Output the [X, Y] coordinate of the center of the cell containing the given text.  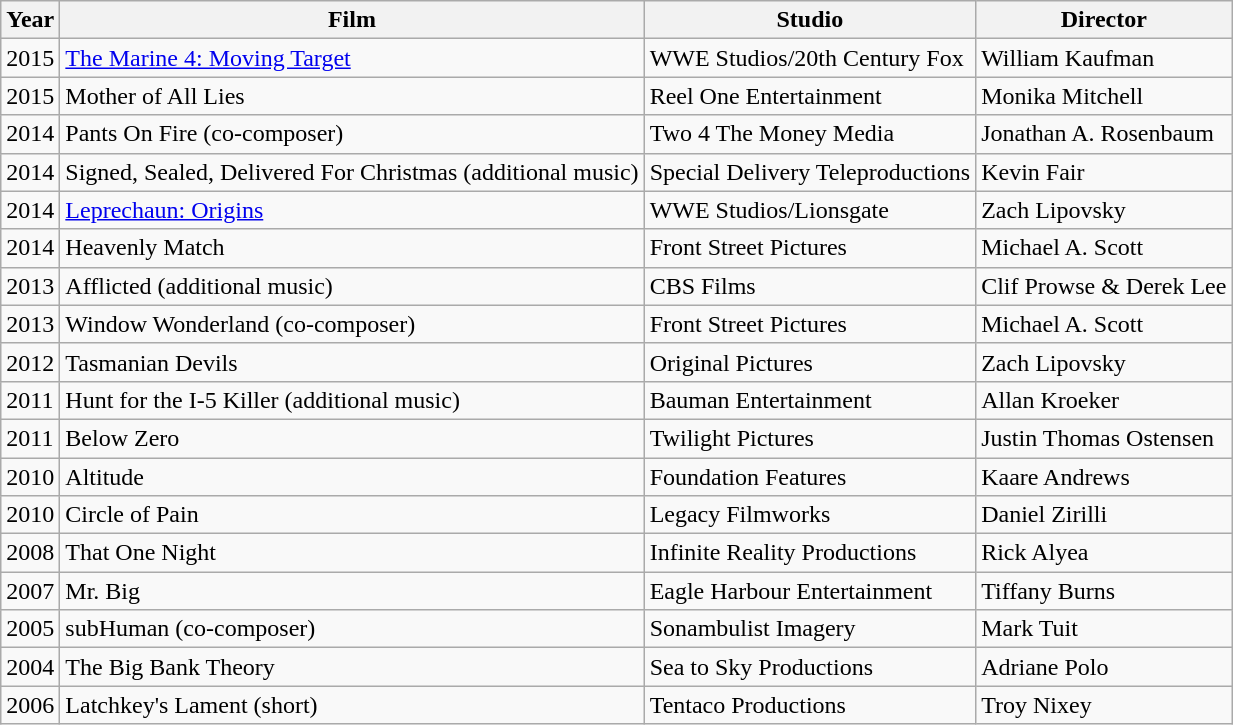
Twilight Pictures [810, 438]
Studio [810, 20]
Leprechaun: Origins [352, 210]
Window Wonderland (co-composer) [352, 324]
Sonambulist Imagery [810, 629]
Troy Nixey [1104, 705]
William Kaufman [1104, 58]
Latchkey's Lament (short) [352, 705]
Allan Kroeker [1104, 400]
Rick Alyea [1104, 553]
Original Pictures [810, 362]
Pants On Fire (co-composer) [352, 134]
The Big Bank Theory [352, 667]
2012 [30, 362]
2004 [30, 667]
2008 [30, 553]
Monika Mitchell [1104, 96]
That One Night [352, 553]
Circle of Pain [352, 515]
Foundation Features [810, 477]
Film [352, 20]
Justin Thomas Ostensen [1104, 438]
Infinite Reality Productions [810, 553]
2005 [30, 629]
The Marine 4: Moving Target [352, 58]
Hunt for the I-5 Killer (additional music) [352, 400]
Director [1104, 20]
subHuman (co-composer) [352, 629]
Eagle Harbour Entertainment [810, 591]
Adriane Polo [1104, 667]
Special Delivery Teleproductions [810, 172]
Reel One Entertainment [810, 96]
Below Zero [352, 438]
Heavenly Match [352, 248]
Tasmanian Devils [352, 362]
WWE Studios/20th Century Fox [810, 58]
Tentaco Productions [810, 705]
Legacy Filmworks [810, 515]
Altitude [352, 477]
2007 [30, 591]
WWE Studios/Lionsgate [810, 210]
Mark Tuit [1104, 629]
Year [30, 20]
Sea to Sky Productions [810, 667]
Jonathan A. Rosenbaum [1104, 134]
Afflicted (additional music) [352, 286]
Mother of All Lies [352, 96]
Mr. Big [352, 591]
Daniel Zirilli [1104, 515]
CBS Films [810, 286]
Kaare Andrews [1104, 477]
Tiffany Burns [1104, 591]
Signed, Sealed, Delivered For Christmas (additional music) [352, 172]
Bauman Entertainment [810, 400]
Two 4 The Money Media [810, 134]
2006 [30, 705]
Clif Prowse & Derek Lee [1104, 286]
Kevin Fair [1104, 172]
